Find where the given text appears and provide that cell's center as (X, Y) coordinate. 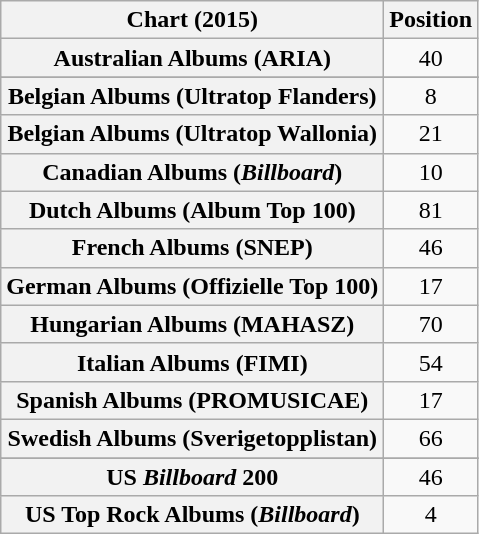
Belgian Albums (Ultratop Flanders) (192, 96)
70 (431, 324)
Hungarian Albums (MAHASZ) (192, 324)
Position (431, 20)
21 (431, 134)
US Top Rock Albums (Billboard) (192, 515)
81 (431, 210)
66 (431, 438)
10 (431, 172)
40 (431, 58)
Italian Albums (FIMI) (192, 362)
Dutch Albums (Album Top 100) (192, 210)
Chart (2015) (192, 20)
French Albums (SNEP) (192, 248)
Spanish Albums (PROMUSICAE) (192, 400)
8 (431, 96)
54 (431, 362)
4 (431, 515)
Canadian Albums (Billboard) (192, 172)
Australian Albums (ARIA) (192, 58)
Belgian Albums (Ultratop Wallonia) (192, 134)
Swedish Albums (Sverigetopplistan) (192, 438)
German Albums (Offizielle Top 100) (192, 286)
US Billboard 200 (192, 477)
